From the cell containing the given text, extract its center point as (x, y) coordinate. 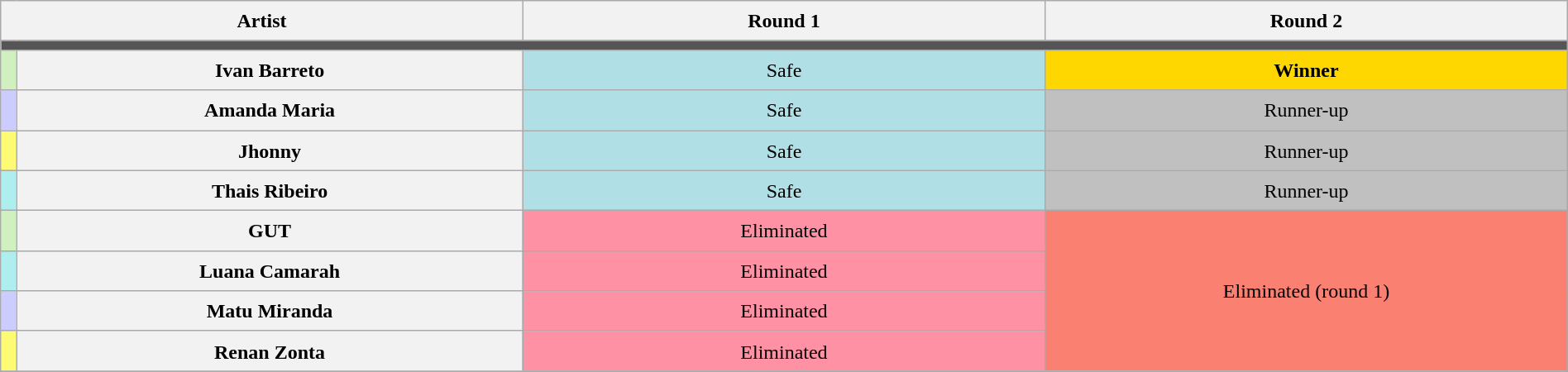
Jhonny (270, 150)
Ivan Barreto (270, 69)
Winner (1307, 69)
Renan Zonta (270, 351)
Luana Camarah (270, 271)
GUT (270, 231)
Amanda Maria (270, 111)
Artist (261, 21)
Round 1 (784, 21)
Matu Miranda (270, 311)
Eliminated (round 1) (1307, 291)
Round 2 (1307, 21)
Thais Ribeiro (270, 190)
